Find where the given text appears and provide that cell's center as (x, y) coordinate. 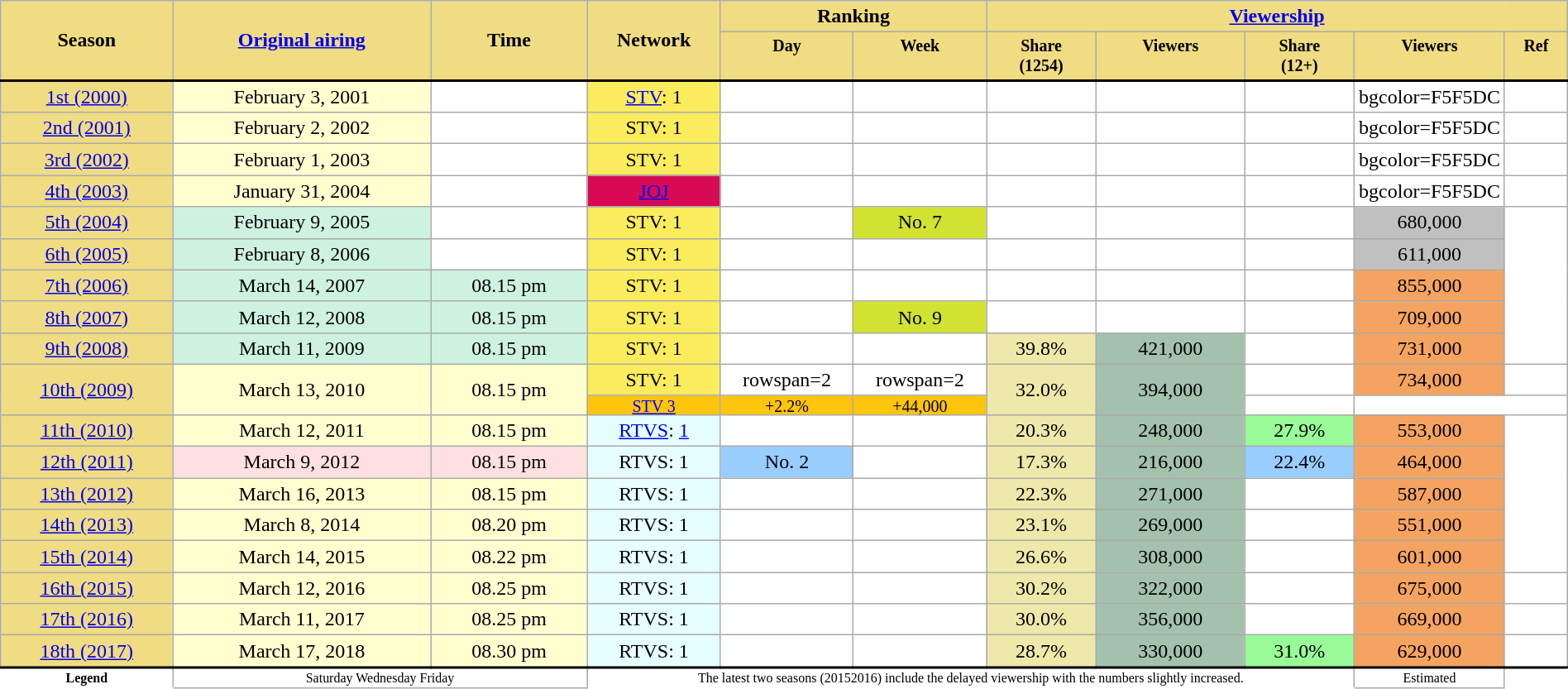
269,000 (1170, 525)
17.3% (1041, 462)
March 16, 2013 (302, 494)
Share (1254) (1041, 56)
13th (2012) (87, 494)
28.7% (1041, 652)
5th (2004) (87, 222)
10th (2009) (87, 389)
23.1% (1041, 525)
14th (2013) (87, 525)
8th (2007) (87, 317)
08.20 pm (509, 525)
+44,000 (920, 405)
330,000 (1170, 652)
464,000 (1430, 462)
709,000 (1430, 317)
31.0% (1299, 652)
March 9, 2012 (302, 462)
March 12, 2011 (302, 430)
17th (2016) (87, 620)
6th (2005) (87, 254)
JOJ (653, 191)
Original airing (302, 41)
18th (2017) (87, 652)
731,000 (1430, 348)
No. 9 (920, 317)
30.2% (1041, 588)
Week (920, 56)
32.0% (1041, 389)
No. 7 (920, 222)
271,000 (1170, 494)
680,000 (1430, 222)
+2.2% (787, 405)
12th (2011) (87, 462)
26.6% (1041, 557)
January 31, 2004 (302, 191)
February 3, 2001 (302, 96)
March 14, 2007 (302, 285)
Season (87, 41)
Share (12+) (1299, 56)
STV 3 (653, 405)
08.30 pm (509, 652)
216,000 (1170, 462)
22.3% (1041, 494)
20.3% (1041, 430)
587,000 (1430, 494)
Ref (1536, 56)
308,000 (1170, 557)
3rd (2002) (87, 160)
March 14, 2015 (302, 557)
March 12, 2016 (302, 588)
Saturday Wednesday Friday (380, 678)
322,000 (1170, 588)
553,000 (1430, 430)
February 8, 2006 (302, 254)
4th (2003) (87, 191)
08.22 pm (509, 557)
Day (787, 56)
Network (653, 41)
551,000 (1430, 525)
The latest two seasons (20152016) include the delayed viewership with the numbers slightly increased. (971, 678)
March 8, 2014 (302, 525)
248,000 (1170, 430)
16th (2015) (87, 588)
356,000 (1170, 620)
27.9% (1299, 430)
Estimated (1430, 678)
March 12, 2008 (302, 317)
Ranking (853, 17)
669,000 (1430, 620)
February 2, 2002 (302, 128)
February 9, 2005 (302, 222)
611,000 (1430, 254)
7th (2006) (87, 285)
22.4% (1299, 462)
Viewership (1277, 17)
2nd (2001) (87, 128)
39.8% (1041, 348)
421,000 (1170, 348)
1st (2000) (87, 96)
394,000 (1170, 389)
629,000 (1430, 652)
March 17, 2018 (302, 652)
March 11, 2017 (302, 620)
734,000 (1430, 380)
9th (2008) (87, 348)
Legend (87, 678)
February 1, 2003 (302, 160)
601,000 (1430, 557)
30.0% (1041, 620)
15th (2014) (87, 557)
Time (509, 41)
855,000 (1430, 285)
11th (2010) (87, 430)
No. 2 (787, 462)
675,000 (1430, 588)
March 11, 2009 (302, 348)
March 13, 2010 (302, 389)
